From the cell containing the given text, extract its center point as [X, Y] coordinate. 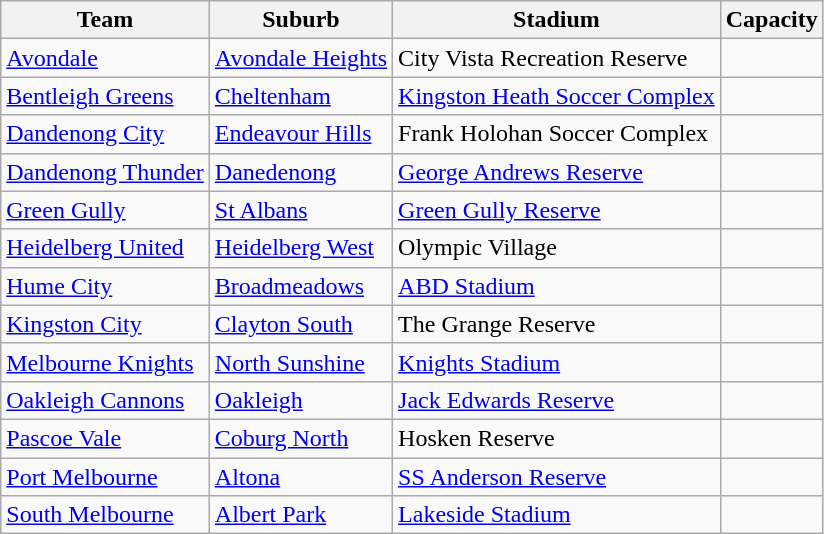
Cheltenham [300, 96]
Jack Edwards Reserve [557, 400]
Kingston Heath Soccer Complex [557, 96]
The Grange Reserve [557, 324]
Broadmeadows [300, 286]
Clayton South [300, 324]
Olympic Village [557, 248]
Port Melbourne [106, 477]
SS Anderson Reserve [557, 477]
Coburg North [300, 438]
Team [106, 20]
Heidelberg West [300, 248]
Oakleigh Cannons [106, 400]
City Vista Recreation Reserve [557, 58]
Avondale [106, 58]
Green Gully Reserve [557, 210]
Stadium [557, 20]
Frank Holohan Soccer Complex [557, 134]
Pascoe Vale [106, 438]
ABD Stadium [557, 286]
North Sunshine [300, 362]
Albert Park [300, 515]
Green Gully [106, 210]
Suburb [300, 20]
Lakeside Stadium [557, 515]
Bentleigh Greens [106, 96]
Avondale Heights [300, 58]
Hosken Reserve [557, 438]
Melbourne Knights [106, 362]
Endeavour Hills [300, 134]
Dandenong City [106, 134]
Dandenong Thunder [106, 172]
Danedenong [300, 172]
Capacity [772, 20]
Oakleigh [300, 400]
South Melbourne [106, 515]
Heidelberg United [106, 248]
Knights Stadium [557, 362]
Kingston City [106, 324]
Altona [300, 477]
Hume City [106, 286]
George Andrews Reserve [557, 172]
St Albans [300, 210]
